Detect which cell encompasses the target text, then output its [X, Y] center coordinate. 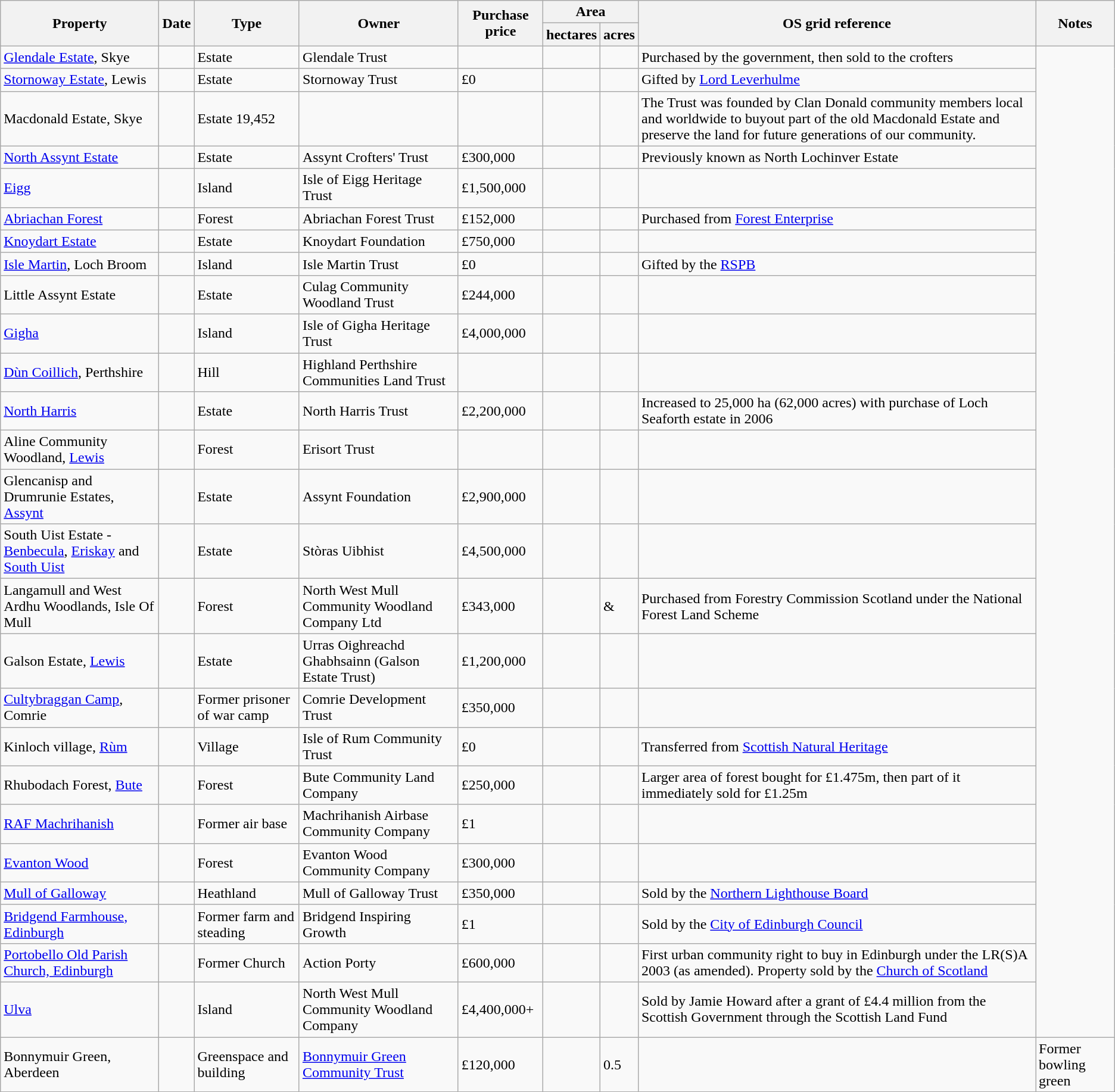
£152,000 [500, 219]
Assynt Crofters' Trust [379, 157]
Sold by Jamie Howard after a grant of £4.4 million from the Scottish Government through the Scottish Land Fund [836, 1009]
North Harris [80, 411]
Abriachan Forest [80, 219]
Highland Perthshire Communities Land Trust [379, 372]
Stornoway Estate, Lewis [80, 80]
Type [247, 23]
Little Assynt Estate [80, 294]
Assynt Foundation [379, 497]
Isle of Rum Community Trust [379, 747]
Sold by the Northern Lighthouse Board [836, 893]
£2,900,000 [500, 497]
Bonnymuir Green, Aberdeen [80, 1065]
£343,000 [500, 606]
£1,200,000 [500, 661]
Bute Community Land Company [379, 785]
Kinloch village, Rùm [80, 747]
Former farm and steading [247, 924]
Former bowling green [1076, 1065]
Bridgend Inspiring Growth [379, 924]
Isle of Eigg Heritage Trust [379, 188]
Purchase price [500, 23]
First urban community right to buy in Edinburgh under the LR(S)A 2003 (as amended). Property sold by the Church of Scotland [836, 962]
Mull of Galloway [80, 893]
Macdonald Estate, Skye [80, 118]
Abriachan Forest Trust [379, 219]
North Harris Trust [379, 411]
Rhubodach Forest, Bute [80, 785]
Mull of Galloway Trust [379, 893]
Notes [1076, 23]
Former Church [247, 962]
£250,000 [500, 785]
Machrihanish Airbase Community Company [379, 824]
Bridgend Farmhouse, Edinburgh [80, 924]
£600,000 [500, 962]
Purchased from Forestry Commission Scotland under the National Forest Land Scheme [836, 606]
North Assynt Estate [80, 157]
North West Mull Community Woodland Company Ltd [379, 606]
Area [591, 12]
RAF Machrihanish [80, 824]
Urras Oighreachd Ghabhsainn (Galson Estate Trust) [379, 661]
Evanton Wood Community Company [379, 862]
£244,000 [500, 294]
Former prisoner of war camp [247, 707]
Stornoway Trust [379, 80]
Galson Estate, Lewis [80, 661]
acres [619, 35]
Date [176, 23]
Purchased by the government, then sold to the crofters [836, 57]
Portobello Old Parish Church, Edinburgh [80, 962]
Erisort Trust [379, 450]
Hill [247, 372]
Estate 19,452 [247, 118]
Glendale Trust [379, 57]
Cultybraggan Camp, Comrie [80, 707]
Dùn Coillich, Perthshire [80, 372]
Sold by the City of Edinburgh Council [836, 924]
Gifted by the RSPB [836, 264]
Stòras Uibhist [379, 551]
£4,400,000+ [500, 1009]
Isle Martin, Loch Broom [80, 264]
Owner [379, 23]
hectares [572, 35]
Action Porty [379, 962]
£120,000 [500, 1065]
Greenspace and building [247, 1065]
Langamull and West Ardhu Woodlands, Isle Of Mull [80, 606]
Heathland [247, 893]
0.5 [619, 1065]
Bonnymuir Green Community Trust [379, 1065]
Village [247, 747]
Glendale Estate, Skye [80, 57]
North West Mull Community Woodland Company [379, 1009]
Property [80, 23]
£750,000 [500, 241]
Eigg [80, 188]
Evanton Wood [80, 862]
Purchased from Forest Enterprise [836, 219]
Knoydart Estate [80, 241]
Former air base [247, 824]
£4,500,000 [500, 551]
Knoydart Foundation [379, 241]
Isle of Gigha Heritage Trust [379, 333]
Gigha [80, 333]
£2,200,000 [500, 411]
Isle Martin Trust [379, 264]
Aline Community Woodland, Lewis [80, 450]
Larger area of forest bought for £1.475m, then part of it immediately sold for £1.25m [836, 785]
Culag Community Woodland Trust [379, 294]
& [619, 606]
Comrie Development Trust [379, 707]
South Uist Estate - Benbecula, Eriskay and South Uist [80, 551]
Glencanisp and Drumrunie Estates, Assynt [80, 497]
Previously known as North Lochinver Estate [836, 157]
Transferred from Scottish Natural Heritage [836, 747]
OS grid reference [836, 23]
£4,000,000 [500, 333]
Ulva [80, 1009]
Increased to 25,000 ha (62,000 acres) with purchase of Loch Seaforth estate in 2006 [836, 411]
£1,500,000 [500, 188]
Gifted by Lord Leverhulme [836, 80]
